Extract the [x, y] coordinate from the center of the cell holding the provided text.  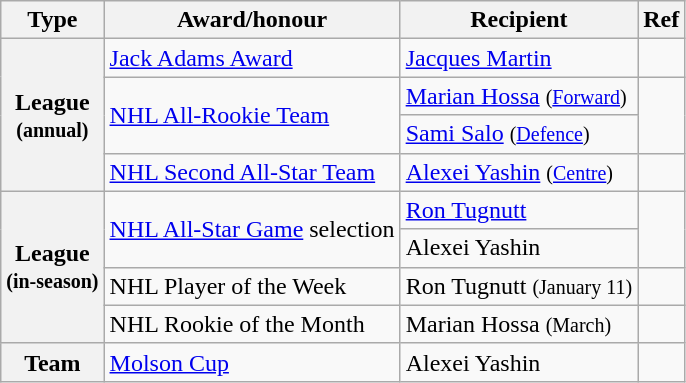
NHL Player of the Week [252, 286]
Sami Salo (Defence) [519, 134]
Marian Hossa (Forward) [519, 96]
NHL Second All-Star Team [252, 172]
NHL All-Rookie Team [252, 115]
Type [52, 20]
Alexei Yashin (Centre) [519, 172]
Team [52, 362]
Jack Adams Award [252, 58]
Ron Tugnutt [519, 210]
Recipient [519, 20]
Ref [662, 20]
League(in-season) [52, 267]
League(annual) [52, 115]
Award/honour [252, 20]
NHL All-Star Game selection [252, 229]
Molson Cup [252, 362]
Ron Tugnutt (January 11) [519, 286]
Jacques Martin [519, 58]
NHL Rookie of the Month [252, 324]
Marian Hossa (March) [519, 324]
